Output the [X, Y] coordinate of the center of the cell containing the given text.  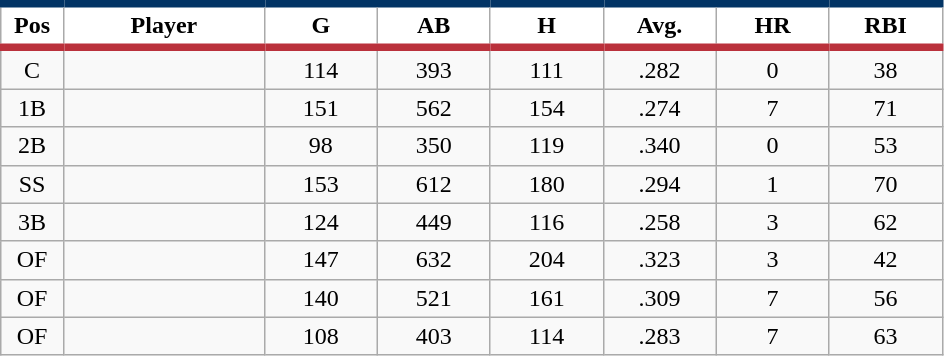
124 [320, 222]
521 [434, 298]
180 [546, 184]
140 [320, 298]
108 [320, 336]
612 [434, 184]
42 [886, 260]
151 [320, 108]
.258 [660, 222]
.294 [660, 184]
71 [886, 108]
.282 [660, 68]
H [546, 26]
.323 [660, 260]
56 [886, 298]
1B [32, 108]
2B [32, 146]
Pos [32, 26]
111 [546, 68]
204 [546, 260]
53 [886, 146]
161 [546, 298]
G [320, 26]
350 [434, 146]
562 [434, 108]
Player [164, 26]
632 [434, 260]
3B [32, 222]
RBI [886, 26]
403 [434, 336]
.340 [660, 146]
119 [546, 146]
SS [32, 184]
147 [320, 260]
.274 [660, 108]
AB [434, 26]
116 [546, 222]
153 [320, 184]
1 [772, 184]
.309 [660, 298]
393 [434, 68]
.283 [660, 336]
62 [886, 222]
HR [772, 26]
C [32, 68]
70 [886, 184]
449 [434, 222]
Avg. [660, 26]
63 [886, 336]
38 [886, 68]
98 [320, 146]
154 [546, 108]
